Return the [x, y] coordinate for the center point of the cell that contains the specified text.  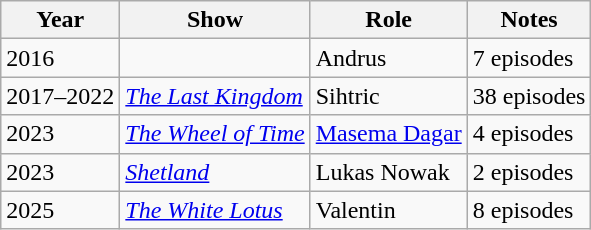
2 episodes [529, 172]
Sihtric [388, 96]
Masema Dagar [388, 134]
Show [215, 20]
Andrus [388, 58]
8 episodes [529, 210]
Valentin [388, 210]
Notes [529, 20]
The Wheel of Time [215, 134]
2025 [60, 210]
38 episodes [529, 96]
Shetland [215, 172]
Role [388, 20]
2017–2022 [60, 96]
4 episodes [529, 134]
The White Lotus [215, 210]
7 episodes [529, 58]
Lukas Nowak [388, 172]
Year [60, 20]
2016 [60, 58]
The Last Kingdom [215, 96]
